From the cell containing the given text, extract its center point as [X, Y] coordinate. 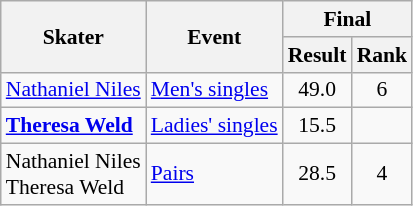
15.5 [318, 126]
Rank [382, 55]
Final [348, 19]
Skater [74, 36]
Nathaniel Niles [74, 90]
Event [214, 36]
6 [382, 90]
4 [382, 174]
Theresa Weld [74, 126]
Pairs [214, 174]
Nathaniel NilesTheresa Weld [74, 174]
Men's singles [214, 90]
Ladies' singles [214, 126]
28.5 [318, 174]
49.0 [318, 90]
Result [318, 55]
